Pinpoint the cell where the given text exists, returning its (x, y) midpoint coordinate. 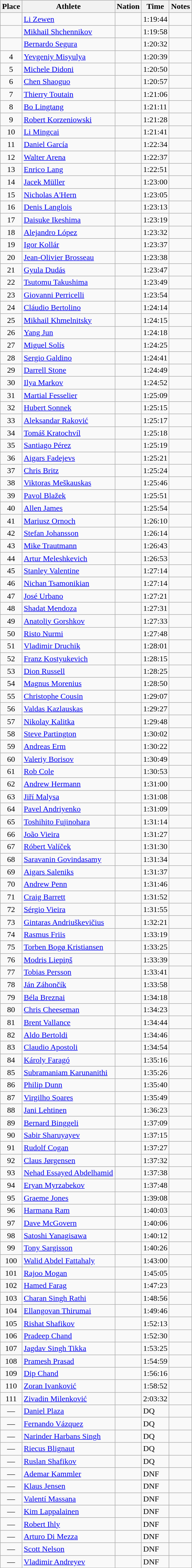
1:25:21 (155, 458)
1:24:25 (155, 345)
23 (11, 295)
Ruslan Shafikov (68, 1461)
Rishat Shafikov (68, 1323)
Kim Lappalainen (68, 1511)
14 (11, 182)
55 (11, 696)
1:31:08 (155, 797)
42 (11, 533)
Hamed Farag (68, 1286)
57 (11, 721)
Pavol Blažek (68, 496)
Cláudio Bertolino (68, 307)
97 (11, 1223)
12 (11, 157)
1:33:39 (155, 960)
53 (11, 671)
46 (11, 584)
Nehad Essayed Abdelhamid (68, 1173)
1:37:32 (155, 1160)
1:37:48 (155, 1185)
Thierry Toutain (68, 94)
Hubert Sonnek (68, 408)
1:25:46 (155, 483)
Dave McGovern (68, 1223)
1:37:38 (155, 1173)
Li Mingcai (68, 132)
37 (11, 470)
80 (11, 1010)
101 (11, 1273)
1:20:57 (155, 82)
2:03:32 (155, 1399)
103 (11, 1298)
98 (11, 1236)
Valentí Massana (68, 1499)
43 (11, 546)
18 (11, 232)
Yevgeniy Misyulya (68, 57)
104 (11, 1311)
22 (11, 282)
1:20:50 (155, 69)
Chris Britz (68, 470)
Jacek Müller (68, 182)
Nikolay Kalitka (68, 721)
Jagdav Singh Tikka (68, 1348)
1:32:21 (155, 922)
1:23:38 (155, 257)
Viktoras Meškauskas (68, 483)
1:40:26 (155, 1248)
Rudolf Cogan (68, 1148)
6 (11, 82)
Aigars Saleniks (68, 872)
1:30:02 (155, 734)
1:24:52 (155, 383)
Li Zewen (68, 19)
Tony Sargisson (68, 1248)
88 (11, 1110)
Risto Nurmi (68, 634)
Ján Záhončík (68, 985)
1:23:37 (155, 245)
Craig Barrett (68, 897)
29 (11, 370)
1:58:52 (155, 1386)
31 (11, 395)
20 (11, 257)
Magnus Morenius (68, 684)
67 (11, 847)
Santiago Pérez (68, 445)
Chen Shaoguo (68, 82)
Giovanni Perricelli (68, 295)
Fernando Vázquez (68, 1424)
1:31:00 (155, 784)
1:23:13 (155, 207)
33 (11, 420)
Modris Liepiņš (68, 960)
1:28:15 (155, 659)
1:40:06 (155, 1223)
Graeme Jones (68, 1198)
93 (11, 1173)
1:39:08 (155, 1198)
Mike Trautmann (68, 546)
Walter Arena (68, 157)
Narinder Harbans Singh (68, 1436)
1:19:44 (155, 19)
1:35:16 (155, 1060)
38 (11, 483)
Igor Kollár (68, 245)
Sabir Sharuyayev (68, 1135)
1:23:47 (155, 270)
1:31:37 (155, 872)
1:31:34 (155, 859)
4 (11, 57)
Rajoo Mogan (68, 1273)
Vladimir Andreyev (68, 1561)
Valdas Kazlauskas (68, 709)
1:56:16 (155, 1374)
110 (11, 1386)
16 (11, 207)
74 (11, 934)
62 (11, 784)
Pramesh Prasad (68, 1361)
Sérgio Vieira (68, 909)
Ademar Kammler (68, 1474)
Aleksandar Raković (68, 420)
Place (11, 7)
9 (11, 119)
89 (11, 1123)
Steve Partington (68, 734)
26 (11, 332)
1:30:49 (155, 759)
José Urbano (68, 596)
95 (11, 1198)
1:23:00 (155, 182)
Shadat Mendoza (68, 609)
1:33:41 (155, 972)
1:24:41 (155, 357)
1:29:48 (155, 721)
Martial Fesselier (68, 395)
Nicholas A'Hern (68, 195)
1:54:59 (155, 1361)
Sergio Galdino (68, 357)
78 (11, 985)
63 (11, 797)
Béla Breznai (68, 997)
Daniel García (68, 144)
100 (11, 1261)
1:19:58 (155, 32)
Andrew Penn (68, 884)
92 (11, 1160)
Robert Ihly (68, 1524)
41 (11, 521)
51 (11, 646)
Bernard Binggeli (68, 1123)
Athlete (68, 7)
34 (11, 433)
1:28:50 (155, 684)
96 (11, 1211)
Ellangovan Thirumai (68, 1311)
1:48:56 (155, 1298)
52 (11, 659)
1:31:14 (155, 822)
1:30:22 (155, 746)
79 (11, 997)
Claudio Apostoli (68, 1047)
1:24:14 (155, 307)
1:25:54 (155, 508)
1:20:39 (155, 57)
Tsutomu Takushima (68, 282)
1:45:05 (155, 1273)
54 (11, 684)
91 (11, 1148)
1:49:46 (155, 1311)
59 (11, 746)
Zivadin Milenković (68, 1399)
1:31:27 (155, 834)
1:35:40 (155, 1085)
1:23:05 (155, 195)
1:29:07 (155, 696)
1:26:43 (155, 546)
Saravanin Govindasamy (68, 859)
8 (11, 107)
Darrell Stone (68, 370)
Dip Chand (68, 1374)
1:23:49 (155, 282)
1:52:13 (155, 1323)
Gyula Dudás (68, 270)
58 (11, 734)
Gintaras Andriuškevičius (68, 922)
27 (11, 345)
1:27:33 (155, 621)
Ilya Markov (68, 383)
71 (11, 897)
Philip Dunn (68, 1085)
1:24:15 (155, 320)
Allen James (68, 508)
1:25:24 (155, 470)
1:22:37 (155, 157)
86 (11, 1085)
11 (11, 144)
47 (11, 596)
1:31:46 (155, 884)
99 (11, 1248)
1:33:25 (155, 947)
Harmana Ram (68, 1211)
28 (11, 357)
Andrew Hermann (68, 784)
1:31:30 (155, 847)
Bo Lingtang (68, 107)
Stefan Johansson (68, 533)
Michele Didoni (68, 69)
30 (11, 383)
Mikhail Shchennikov (68, 32)
1:34:44 (155, 1022)
1:26:53 (155, 558)
1:34:54 (155, 1047)
1:24:49 (155, 370)
21 (11, 270)
Tomáš Kratochvíl (68, 433)
Franz Kostyukevich (68, 659)
Károly Faragó (68, 1060)
40 (11, 508)
Rasmus Friis (68, 934)
1:52:30 (155, 1336)
48 (11, 609)
15 (11, 195)
Mariusz Ornoch (68, 521)
Aigars Fadejevs (68, 458)
1:43:00 (155, 1261)
66 (11, 834)
Andreas Erm (68, 746)
61 (11, 772)
1:34:18 (155, 997)
13 (11, 170)
7 (11, 94)
108 (11, 1361)
Charan Singh Rathi (68, 1298)
90 (11, 1135)
Denis Langlois (68, 207)
36 (11, 458)
84 (11, 1060)
39 (11, 496)
1:34:23 (155, 1010)
Anatoliy Gorshkov (68, 621)
Yang Jun (68, 332)
Nichan Tsamonikian (68, 584)
56 (11, 709)
Daniel Plaza (68, 1411)
1:23:54 (155, 295)
50 (11, 634)
68 (11, 859)
Vladimir Druchik (68, 646)
1:21:41 (155, 132)
1:25:17 (155, 420)
77 (11, 972)
Dion Russell (68, 671)
1:25:19 (155, 445)
1:25:51 (155, 496)
1:26:10 (155, 521)
107 (11, 1348)
1:20:32 (155, 44)
109 (11, 1374)
1:31:55 (155, 909)
1:23:32 (155, 232)
Virgilho Soares (68, 1098)
24 (11, 307)
Time (155, 7)
Artur Meleshkevich (68, 558)
1:47:23 (155, 1286)
1:53:25 (155, 1348)
44 (11, 558)
Claus Jørgensen (68, 1160)
1:40:12 (155, 1236)
Alejandro López (68, 232)
17 (11, 220)
Torben Bogø Kristiansen (68, 947)
70 (11, 884)
1:37:15 (155, 1135)
10 (11, 132)
Satoshi Yanagisawa (68, 1236)
1:21:28 (155, 119)
Enrico Lang (68, 170)
1:24:18 (155, 332)
Jiří Malysa (68, 797)
75 (11, 947)
Eryan Myrzabekov (68, 1185)
1:36:23 (155, 1110)
Zoran Ivanković (68, 1386)
111 (11, 1399)
Stanley Valentine (68, 571)
72 (11, 909)
Riecus Blignaut (68, 1449)
Pradeep Chand (68, 1336)
Mikhail Khmelnitsky (68, 320)
Nation (128, 7)
1:31:09 (155, 809)
Christophe Cousin (68, 696)
81 (11, 1022)
69 (11, 872)
1:21:11 (155, 107)
19 (11, 245)
1:23:19 (155, 220)
64 (11, 809)
1:28:25 (155, 671)
102 (11, 1286)
105 (11, 1323)
1:22:34 (155, 144)
25 (11, 320)
1:25:09 (155, 395)
Klaus Jensen (68, 1486)
1:29:27 (155, 709)
1:28:01 (155, 646)
Aldo Bertoldi (68, 1035)
Jean-Olivier Brosseau (68, 257)
Chris Cheeseman (68, 1010)
Subramaniam Karunanithi (68, 1072)
106 (11, 1336)
1:27:31 (155, 609)
1:40:03 (155, 1211)
73 (11, 922)
Notes (180, 7)
1:30:53 (155, 772)
Jani Lehtinen (68, 1110)
32 (11, 408)
76 (11, 960)
1:31:52 (155, 897)
Arturo Di Mezza (68, 1536)
49 (11, 621)
1:22:51 (155, 170)
1:37:27 (155, 1148)
Walid Abdel Fattahaly (68, 1261)
83 (11, 1047)
1:25:18 (155, 433)
1:35:26 (155, 1072)
1:27:48 (155, 634)
Róbert Valíček (68, 847)
Brent Vallance (68, 1022)
35 (11, 445)
Scott Nelson (68, 1549)
1:33:19 (155, 934)
Pavel Andriyenko (68, 809)
45 (11, 571)
1:27:21 (155, 596)
Tobias Persson (68, 972)
87 (11, 1098)
94 (11, 1185)
85 (11, 1072)
Rob Cole (68, 772)
1:35:49 (155, 1098)
65 (11, 822)
Toshihito Fujinohara (68, 822)
1:26:14 (155, 533)
5 (11, 69)
82 (11, 1035)
1:21:06 (155, 94)
1:37:09 (155, 1123)
1:25:15 (155, 408)
Valeriy Borisov (68, 759)
Robert Korzeniowski (68, 119)
Bernardo Segura (68, 44)
1:33:58 (155, 985)
João Vieira (68, 834)
60 (11, 759)
Daisuke Ikeshima (68, 220)
1:34:46 (155, 1035)
Miguel Solís (68, 345)
